Find where the given text appears and provide that cell's center as [X, Y] coordinate. 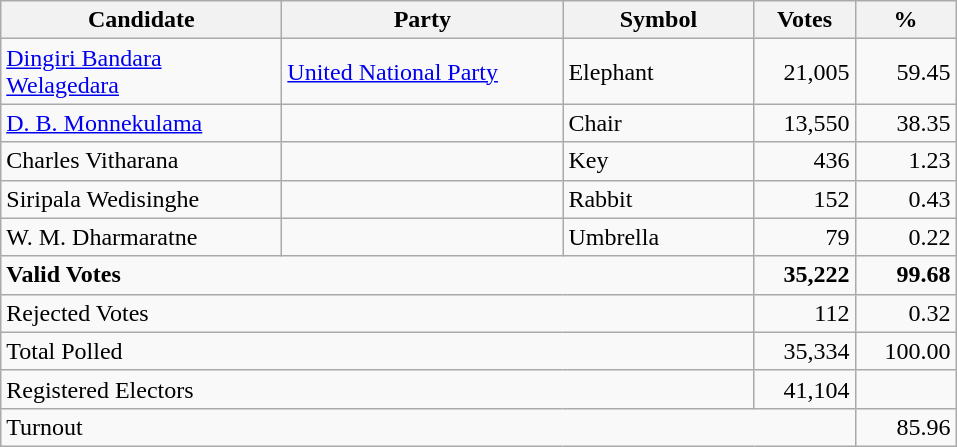
Symbol [658, 20]
Rejected Votes [378, 313]
Umbrella [658, 237]
0.22 [906, 237]
100.00 [906, 351]
Candidate [142, 20]
38.35 [906, 123]
Dingiri Bandara Welagedara [142, 72]
41,104 [804, 389]
Key [658, 161]
436 [804, 161]
Party [422, 20]
D. B. Monnekulama [142, 123]
Total Polled [378, 351]
99.68 [906, 275]
W. M. Dharmaratne [142, 237]
Registered Electors [378, 389]
Charles Vitharana [142, 161]
0.32 [906, 313]
79 [804, 237]
35,222 [804, 275]
21,005 [804, 72]
Elephant [658, 72]
Siripala Wedisinghe [142, 199]
35,334 [804, 351]
% [906, 20]
Rabbit [658, 199]
Chair [658, 123]
Valid Votes [378, 275]
13,550 [804, 123]
85.96 [906, 427]
1.23 [906, 161]
152 [804, 199]
Turnout [428, 427]
Votes [804, 20]
112 [804, 313]
United National Party [422, 72]
0.43 [906, 199]
59.45 [906, 72]
